Extract the (X, Y) coordinate from the center of the cell holding the provided text.  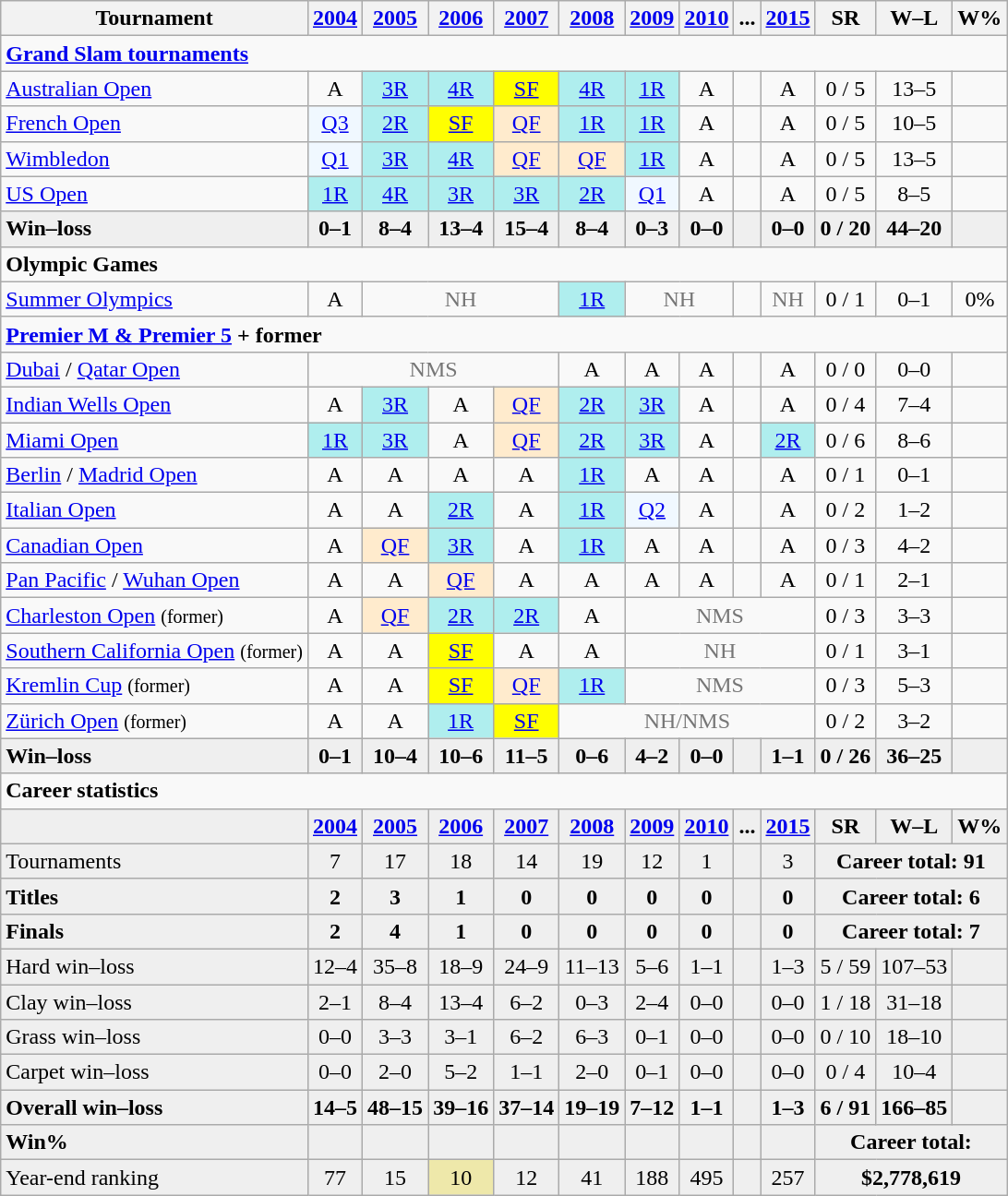
31–18 (914, 1001)
0% (980, 299)
Finals (155, 931)
Win% (155, 1142)
French Open (155, 124)
Berlin / Madrid Open (155, 475)
8–6 (914, 440)
0 / 6 (846, 440)
19 (593, 861)
Tournament (155, 18)
Miami Open (155, 440)
11–13 (593, 966)
0 / 0 (846, 369)
495 (707, 1178)
10–6 (462, 756)
0–6 (593, 756)
$2,778,619 (911, 1178)
36–25 (914, 756)
48–15 (395, 1107)
1 / 18 (846, 1001)
Overall win–loss (155, 1107)
Career total: 91 (911, 861)
Canadian Open (155, 545)
4 (395, 931)
Southern California Open (former) (155, 651)
37–14 (526, 1107)
5 / 59 (846, 966)
7 (334, 861)
14 (526, 861)
17 (395, 861)
12–4 (334, 966)
Italian Open (155, 510)
5–6 (652, 966)
Premier M & Premier 5 + former (504, 334)
1–2 (914, 510)
0 / 26 (846, 756)
5–2 (462, 1072)
Hard win–loss (155, 966)
Q2 (652, 510)
Kremlin Cup (former) (155, 686)
Pan Pacific / Wuhan Open (155, 580)
18–9 (462, 966)
Career total: 6 (911, 896)
5–3 (914, 686)
Year-end ranking (155, 1178)
107–53 (914, 966)
2–4 (652, 1001)
Career total: (911, 1142)
0 / 10 (846, 1037)
44–20 (914, 229)
Career total: 7 (911, 931)
Tournaments (155, 861)
Clay win–loss (155, 1001)
188 (652, 1178)
39–16 (462, 1107)
35–8 (395, 966)
18 (462, 861)
166–85 (914, 1107)
Australian Open (155, 89)
Grass win–loss (155, 1037)
NH/NMS (687, 721)
18–10 (914, 1037)
Career statistics (504, 791)
3–2 (914, 721)
10–5 (914, 124)
0 / 20 (846, 229)
15 (395, 1178)
8–5 (914, 194)
6 / 91 (846, 1107)
6–3 (593, 1037)
Carpet win–loss (155, 1072)
Q3 (334, 124)
Olympic Games (504, 264)
Grand Slam tournaments (504, 54)
7–12 (652, 1107)
Indian Wells Open (155, 404)
Titles (155, 896)
Wimbledon (155, 159)
257 (788, 1178)
24–9 (526, 966)
Zürich Open (former) (155, 721)
Dubai / Qatar Open (155, 369)
Charleston Open (former) (155, 616)
7–4 (914, 404)
11–5 (526, 756)
77 (334, 1178)
US Open (155, 194)
19–19 (593, 1107)
41 (593, 1178)
10 (462, 1178)
Summer Olympics (155, 299)
15–4 (526, 229)
14–5 (334, 1107)
